Find where the given text appears and provide that cell's center as (X, Y) coordinate. 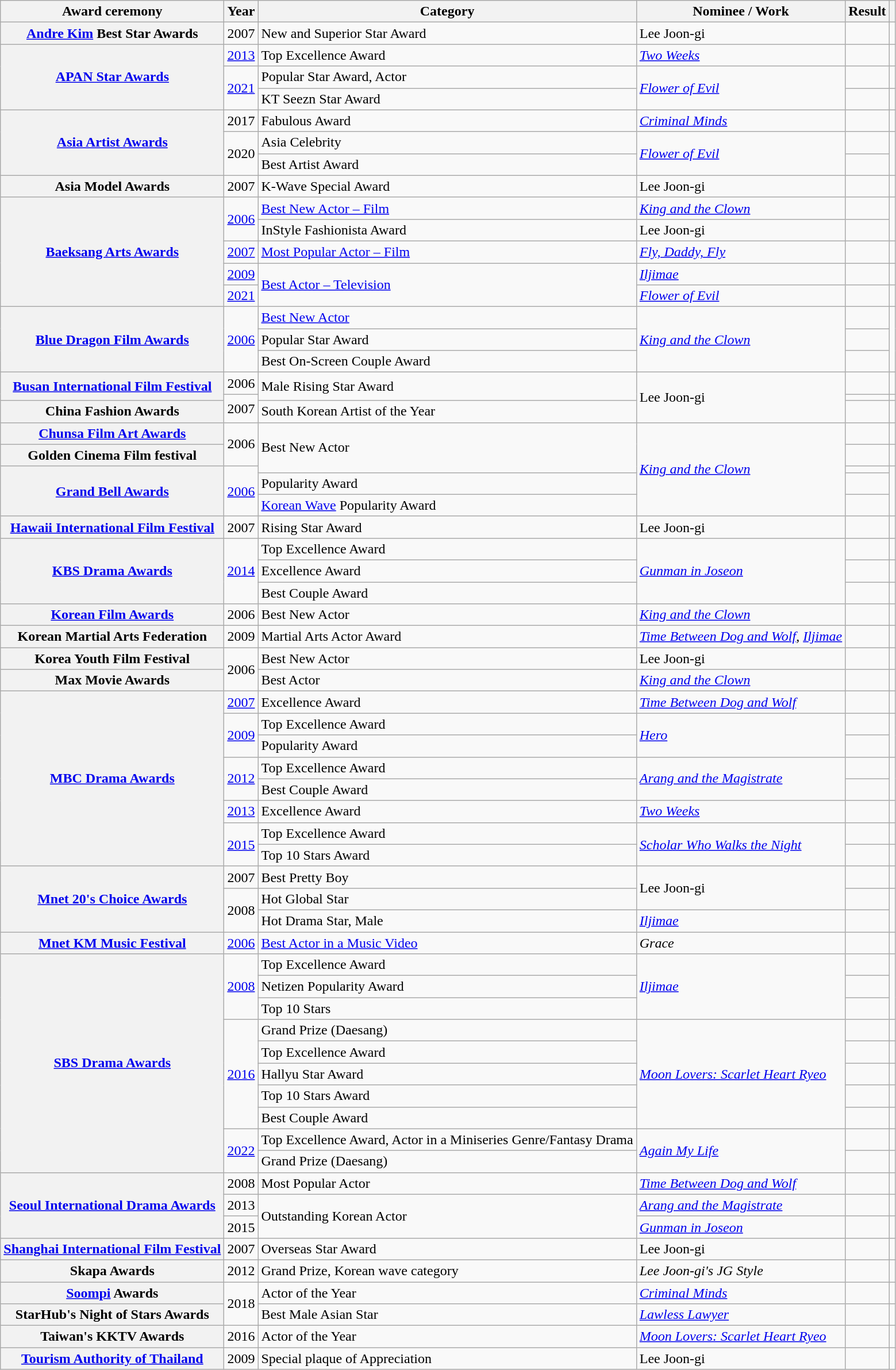
Nominee / Work (740, 11)
Best Artist Award (447, 164)
KT Seezn Star Award (447, 99)
Mnet KM Music Festival (113, 943)
APAN Star Awards (113, 77)
Best Actor in a Music Video (447, 943)
Asia Model Awards (113, 186)
Category (447, 11)
Year (241, 11)
2014 (241, 571)
Grace (740, 943)
Rising Star Award (447, 527)
Asia Celebrity (447, 143)
New and Superior Star Award (447, 33)
MBC Drama Awards (113, 779)
Hot Global Star (447, 899)
Max Movie Awards (113, 680)
China Fashion Awards (113, 411)
Golden Cinema Film festival (113, 455)
Chunsa Film Art Awards (113, 433)
Top Excellence Award, Actor in a Miniseries Genre/Fantasy Drama (447, 1140)
Busan International Film Festival (113, 386)
Korean Martial Arts Federation (113, 637)
Again My Life (740, 1150)
South Korean Artist of the Year (447, 411)
Male Rising Star Award (447, 386)
Hero (740, 735)
Popular Star Award (447, 340)
Grand Bell Awards (113, 491)
Popular Star Award, Actor (447, 77)
Martial Arts Actor Award (447, 637)
Shanghai International Film Festival (113, 1249)
Blue Dragon Film Awards (113, 340)
2018 (241, 1303)
Best Actor – Television (447, 285)
Scholar Who Walks the Night (740, 844)
Tourism Authority of Thailand (113, 1359)
Skapa Awards (113, 1271)
Award ceremony (113, 11)
Fabulous Award (447, 121)
Most Popular Actor (447, 1183)
2020 (241, 153)
Best New Actor – Film (447, 208)
Top 10 Stars (447, 1009)
K-Wave Special Award (447, 186)
Hot Drama Star, Male (447, 921)
Korean Film Awards (113, 615)
Time Between Dog and Wolf, Iljimae (740, 637)
Best On-Screen Couple Award (447, 361)
Result (867, 11)
SBS Drama Awards (113, 1063)
StarHub's Night of Stars Awards (113, 1315)
Asia Artist Awards (113, 143)
Lawless Lawyer (740, 1315)
Netizen Popularity Award (447, 987)
Best Pretty Boy (447, 877)
Taiwan's KKTV Awards (113, 1337)
Soompi Awards (113, 1292)
2017 (241, 121)
Seoul International Drama Awards (113, 1205)
KBS Drama Awards (113, 571)
Mnet 20's Choice Awards (113, 899)
Outstanding Korean Actor (447, 1216)
Most Popular Actor – Film (447, 252)
Hawaii International Film Festival (113, 527)
InStyle Fashionista Award (447, 230)
2022 (241, 1150)
Overseas Star Award (447, 1249)
Grand Prize, Korean wave category (447, 1271)
Best Actor (447, 680)
Fly, Daddy, Fly (740, 252)
Best Male Asian Star (447, 1315)
Korea Youth Film Festival (113, 659)
Korean Wave Popularity Award (447, 505)
Hallyu Star Award (447, 1074)
Special plaque of Appreciation (447, 1359)
Lee Joon-gi's JG Style (740, 1271)
Baeksang Arts Awards (113, 252)
Andre Kim Best Star Awards (113, 33)
